Detect which cell encompasses the target text, then output its [x, y] center coordinate. 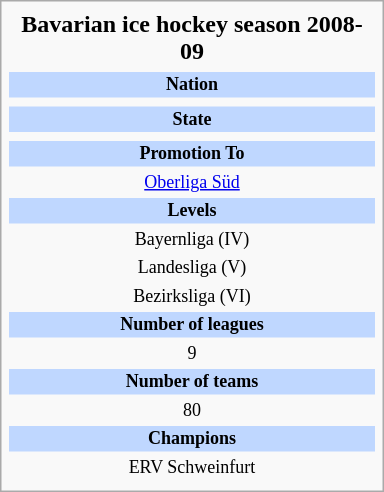
ERV Schweinfurt [192, 468]
Bavarian ice hockey season 2008-09 [192, 38]
Promotion To [192, 154]
Number of leagues [192, 325]
Oberliga Süd [192, 183]
Nation [192, 85]
Levels [192, 211]
Champions [192, 439]
Number of teams [192, 382]
Landesliga (V) [192, 268]
State [192, 120]
80 [192, 411]
Bayernliga (IV) [192, 240]
9 [192, 354]
Bezirksliga (VI) [192, 297]
